Capture the cell that displays the provided text and extract its [X, Y] central coordinate. 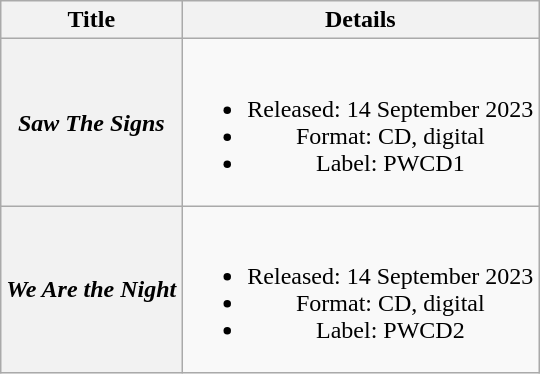
Released: 14 September 2023Format: CD, digitalLabel: PWCD2 [360, 290]
Title [92, 20]
Details [360, 20]
Saw The Signs [92, 122]
We Are the Night [92, 290]
Released: 14 September 2023Format: CD, digitalLabel: PWCD1 [360, 122]
